Locate the cell with the specified text and output its [X, Y] center coordinate. 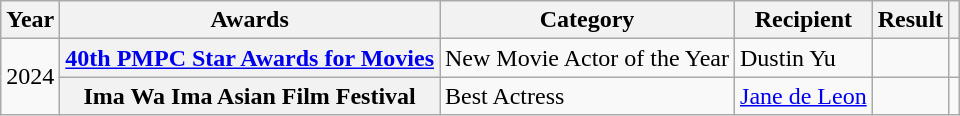
Category [588, 20]
Dustin Yu [804, 58]
40th PMPC Star Awards for Movies [250, 58]
2024 [30, 77]
Year [30, 20]
Ima Wa Ima Asian Film Festival [250, 96]
Result [910, 20]
Awards [250, 20]
New Movie Actor of the Year [588, 58]
Best Actress [588, 96]
Recipient [804, 20]
Jane de Leon [804, 96]
